Pinpoint the cell where the given text exists, returning its [x, y] midpoint coordinate. 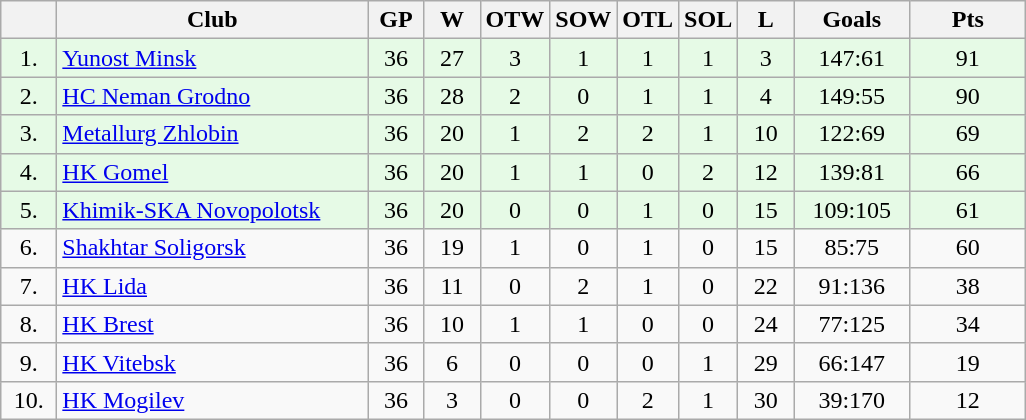
HK Vitebsk [212, 362]
66 [968, 172]
147:61 [852, 58]
6. [29, 248]
HC Neman Grodno [212, 96]
6 [452, 362]
60 [968, 248]
39:170 [852, 400]
SOW [584, 20]
122:69 [852, 134]
HK Mogilev [212, 400]
139:81 [852, 172]
HK Gomel [212, 172]
Goals [852, 20]
27 [452, 58]
77:125 [852, 324]
Club [212, 20]
SOL [708, 20]
HK Lida [212, 286]
4. [29, 172]
28 [452, 96]
66:147 [852, 362]
L [766, 20]
GP [396, 20]
7. [29, 286]
4 [766, 96]
HK Brest [212, 324]
91:136 [852, 286]
2. [29, 96]
Khimik-SKA Novopolotsk [212, 210]
9. [29, 362]
10. [29, 400]
Yunost Minsk [212, 58]
90 [968, 96]
22 [766, 286]
Shakhtar Soligorsk [212, 248]
91 [968, 58]
8. [29, 324]
149:55 [852, 96]
Pts [968, 20]
3. [29, 134]
OTL [648, 20]
1. [29, 58]
W [452, 20]
Metallurg Zhlobin [212, 134]
85:75 [852, 248]
30 [766, 400]
OTW [515, 20]
61 [968, 210]
34 [968, 324]
11 [452, 286]
24 [766, 324]
5. [29, 210]
38 [968, 286]
29 [766, 362]
109:105 [852, 210]
69 [968, 134]
